Identify which cell holds the provided text, then report its (x, y) central coordinate. 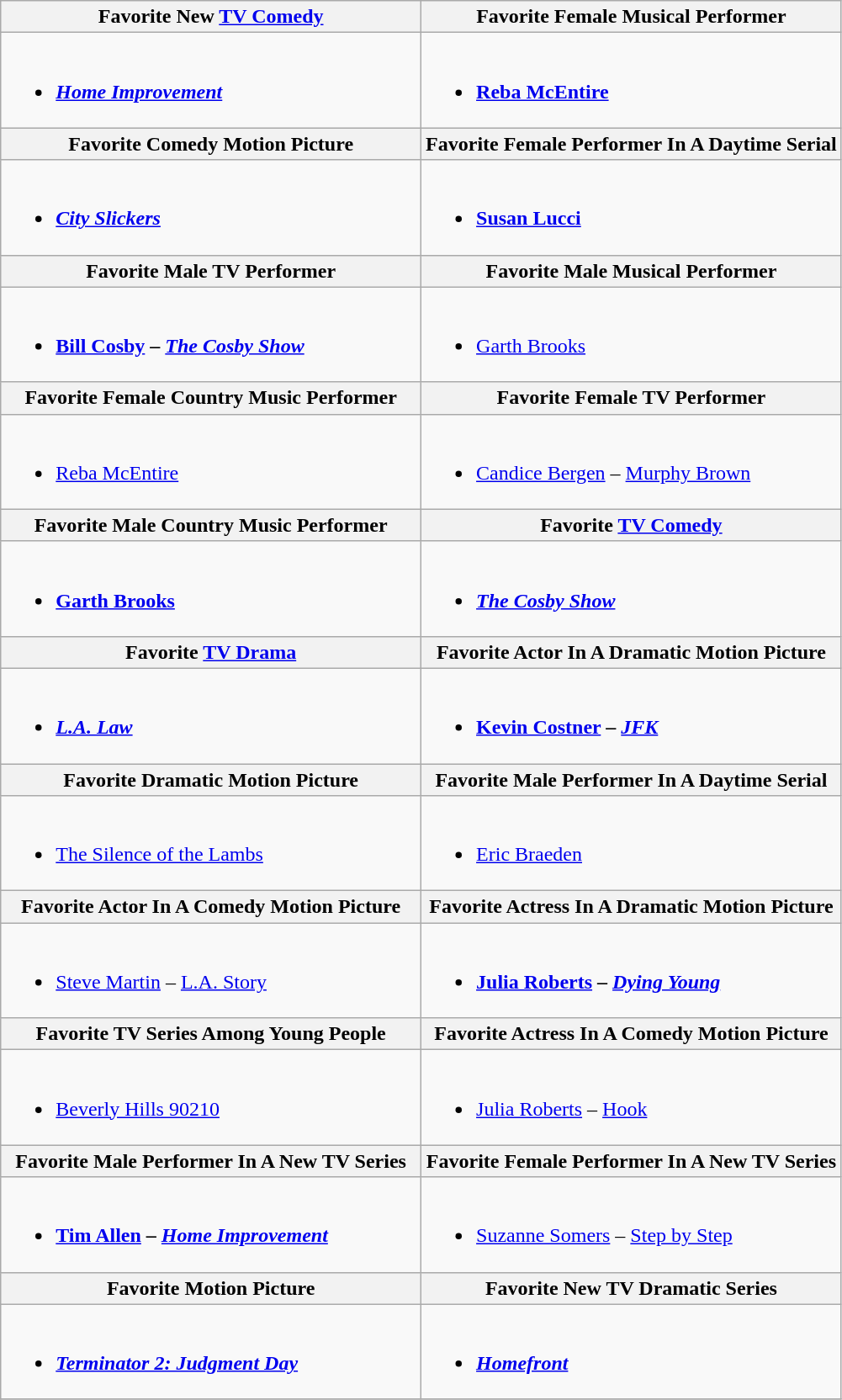
Kevin Costner – JFK (632, 715)
Terminator 2: Judgment Day (211, 1351)
Favorite Dramatic Motion Picture (211, 780)
Favorite New TV Comedy (211, 17)
Favorite Actress In A Comedy Motion Picture (632, 1034)
Favorite Male Performer In A New TV Series (211, 1161)
Favorite Female Musical Performer (632, 17)
Homefront (632, 1351)
City Slickers (211, 207)
Favorite TV Series Among Young People (211, 1034)
Suzanne Somers – Step by Step (632, 1225)
Bill Cosby – The Cosby Show (211, 335)
Favorite Female Performer In A Daytime Serial (632, 144)
Beverly Hills 90210 (211, 1097)
Susan Lucci (632, 207)
Julia Roberts – Hook (632, 1097)
Tim Allen – Home Improvement (211, 1225)
Favorite Female Country Music Performer (211, 398)
Favorite Comedy Motion Picture (211, 144)
L.A. Law (211, 715)
Favorite New TV Dramatic Series (632, 1288)
Favorite Female TV Performer (632, 398)
The Cosby Show (632, 589)
Favorite Motion Picture (211, 1288)
Favorite TV Drama (211, 652)
The Silence of the Lambs (211, 843)
Favorite Actor In A Comedy Motion Picture (211, 907)
Eric Braeden (632, 843)
Favorite Male Musical Performer (632, 271)
Home Improvement (211, 81)
Favorite Male TV Performer (211, 271)
Favorite Female Performer In A New TV Series (632, 1161)
Favorite TV Comedy (632, 525)
Favorite Male Country Music Performer (211, 525)
Candice Bergen – Murphy Brown (632, 461)
Julia Roberts – Dying Young (632, 971)
Steve Martin – L.A. Story (211, 971)
Favorite Actress In A Dramatic Motion Picture (632, 907)
Favorite Actor In A Dramatic Motion Picture (632, 652)
Favorite Male Performer In A Daytime Serial (632, 780)
